Detect which cell encompasses the target text, then output its [x, y] center coordinate. 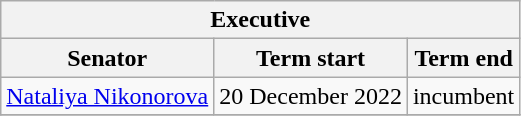
20 December 2022 [311, 96]
incumbent [463, 96]
Nataliya Nikonorova [108, 96]
Term start [311, 58]
Executive [260, 20]
Term end [463, 58]
Senator [108, 58]
